Extract the (x, y) coordinate from the center of the cell holding the provided text.  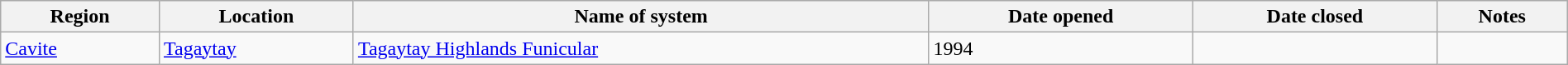
Date closed (1315, 17)
Cavite (80, 48)
Date opened (1061, 17)
Location (256, 17)
Region (80, 17)
Notes (1502, 17)
Tagaytay Highlands Funicular (641, 48)
Name of system (641, 17)
Tagaytay (256, 48)
1994 (1061, 48)
